Output the (x, y) coordinate of the center of the cell containing the given text.  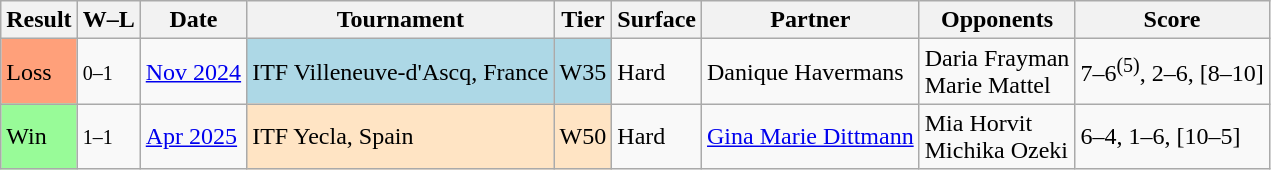
W50 (583, 136)
6–4, 1–6, [10–5] (1172, 136)
Apr 2025 (193, 136)
ITF Villeneuve-d'Ascq, France (400, 72)
7–6(5), 2–6, [8–10] (1172, 72)
Mia Horvit Michika Ozeki (997, 136)
Tier (583, 20)
Result (39, 20)
1–1 (108, 136)
Daria Frayman Marie Mattel (997, 72)
Surface (657, 20)
0–1 (108, 72)
Date (193, 20)
Score (1172, 20)
Danique Havermans (811, 72)
Opponents (997, 20)
Partner (811, 20)
ITF Yecla, Spain (400, 136)
Win (39, 136)
Gina Marie Dittmann (811, 136)
Loss (39, 72)
W–L (108, 20)
W35 (583, 72)
Tournament (400, 20)
Nov 2024 (193, 72)
